Return [X, Y] of the center of cell containing provided text 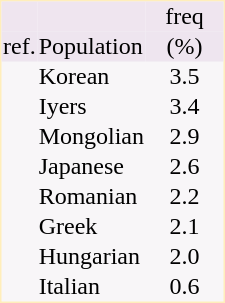
ref. [20, 47]
0.6 [185, 287]
Greek [91, 227]
Population [91, 47]
2.1 [185, 227]
Italian [91, 287]
Iyers [91, 107]
freq [185, 17]
Hungarian [91, 257]
2.9 [185, 137]
2.2 [185, 197]
(%) [185, 47]
2.6 [185, 167]
Japanese [91, 167]
2.0 [185, 257]
Romanian [91, 197]
3.4 [185, 107]
Mongolian [91, 137]
Korean [91, 77]
3.5 [185, 77]
